Identify which cell holds the provided text, then report its [X, Y] central coordinate. 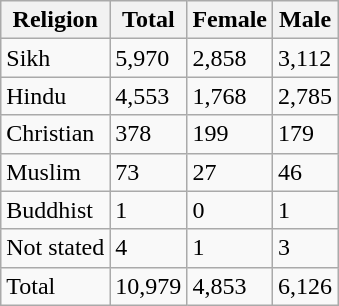
Not stated [56, 248]
3 [306, 248]
10,979 [148, 286]
6,126 [306, 286]
4,553 [148, 96]
179 [306, 134]
378 [148, 134]
Religion [56, 20]
Buddhist [56, 210]
2,858 [230, 58]
Female [230, 20]
Christian [56, 134]
Sikh [56, 58]
27 [230, 172]
Male [306, 20]
2,785 [306, 96]
Muslim [56, 172]
4 [148, 248]
Hindu [56, 96]
0 [230, 210]
3,112 [306, 58]
1,768 [230, 96]
199 [230, 134]
4,853 [230, 286]
5,970 [148, 58]
46 [306, 172]
73 [148, 172]
